Return [x, y] of the center of cell containing provided text 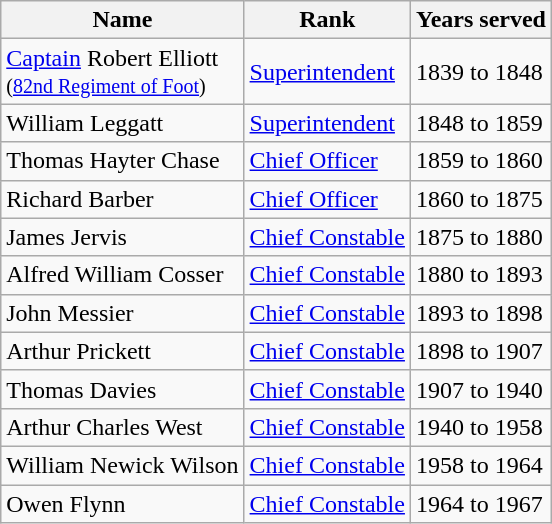
1893 to 1898 [480, 313]
1964 to 1967 [480, 503]
1940 to 1958 [480, 427]
William Leggatt [122, 123]
Arthur Charles West [122, 427]
Thomas Davies [122, 389]
Captain Robert Elliott(82nd Regiment of Foot) [122, 72]
Years served [480, 20]
1958 to 1964 [480, 465]
1839 to 1848 [480, 72]
1848 to 1859 [480, 123]
Thomas Hayter Chase [122, 161]
Richard Barber [122, 199]
John Messier [122, 313]
Arthur Prickett [122, 351]
James Jervis [122, 237]
1880 to 1893 [480, 275]
Alfred William Cosser [122, 275]
1898 to 1907 [480, 351]
William Newick Wilson [122, 465]
1907 to 1940 [480, 389]
1875 to 1880 [480, 237]
Owen Flynn [122, 503]
Rank [327, 20]
1859 to 1860 [480, 161]
Name [122, 20]
1860 to 1875 [480, 199]
